Output the [X, Y] coordinate of the center of the cell containing the given text.  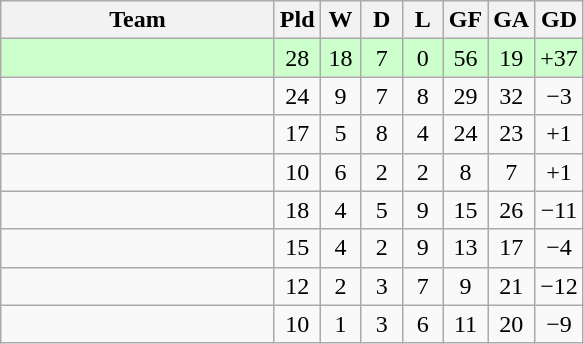
12 [297, 286]
−3 [560, 96]
D [382, 20]
W [340, 20]
0 [422, 58]
32 [512, 96]
−9 [560, 324]
28 [297, 58]
26 [512, 210]
1 [340, 324]
20 [512, 324]
GF [465, 20]
Pld [297, 20]
Team [138, 20]
56 [465, 58]
−11 [560, 210]
+37 [560, 58]
23 [512, 134]
13 [465, 248]
−4 [560, 248]
−12 [560, 286]
29 [465, 96]
GA [512, 20]
19 [512, 58]
GD [560, 20]
21 [512, 286]
11 [465, 324]
L [422, 20]
